Locate the cell with the specified text and output its [x, y] center coordinate. 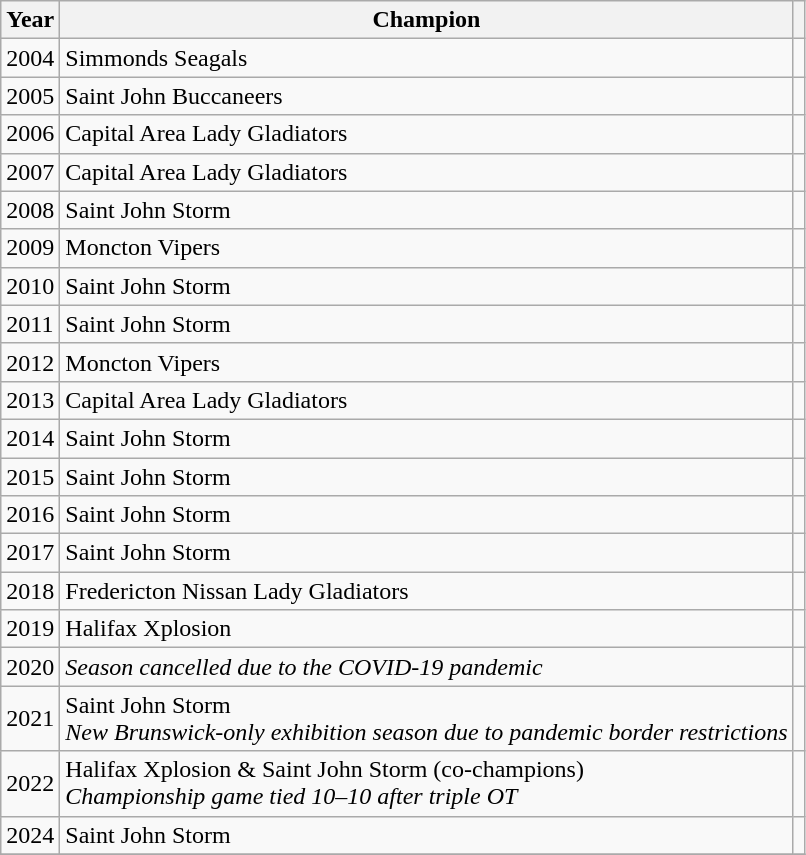
Season cancelled due to the COVID-19 pandemic [426, 667]
2006 [30, 134]
2014 [30, 438]
Fredericton Nissan Lady Gladiators [426, 591]
Saint John Buccaneers [426, 96]
2022 [30, 784]
2024 [30, 835]
2008 [30, 210]
Saint John Storm New Brunswick-only exhibition season due to pandemic border restrictions [426, 718]
Year [30, 20]
Simmonds Seagals [426, 58]
2018 [30, 591]
2016 [30, 515]
2004 [30, 58]
2009 [30, 248]
Halifax Xplosion [426, 629]
2021 [30, 718]
Halifax Xplosion & Saint John Storm (co-champions) Championship game tied 10–10 after triple OT [426, 784]
2013 [30, 400]
2010 [30, 286]
2005 [30, 96]
2012 [30, 362]
2019 [30, 629]
2017 [30, 553]
2011 [30, 324]
Champion [426, 20]
2015 [30, 477]
2007 [30, 172]
2020 [30, 667]
